Output the (X, Y) coordinate of the center of the cell containing the given text.  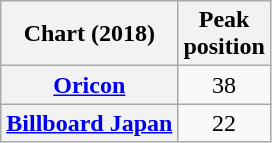
Chart (2018) (90, 34)
Oricon (90, 85)
38 (224, 85)
Billboard Japan (90, 123)
22 (224, 123)
Peakposition (224, 34)
